Return [x, y] of the center of cell containing provided text 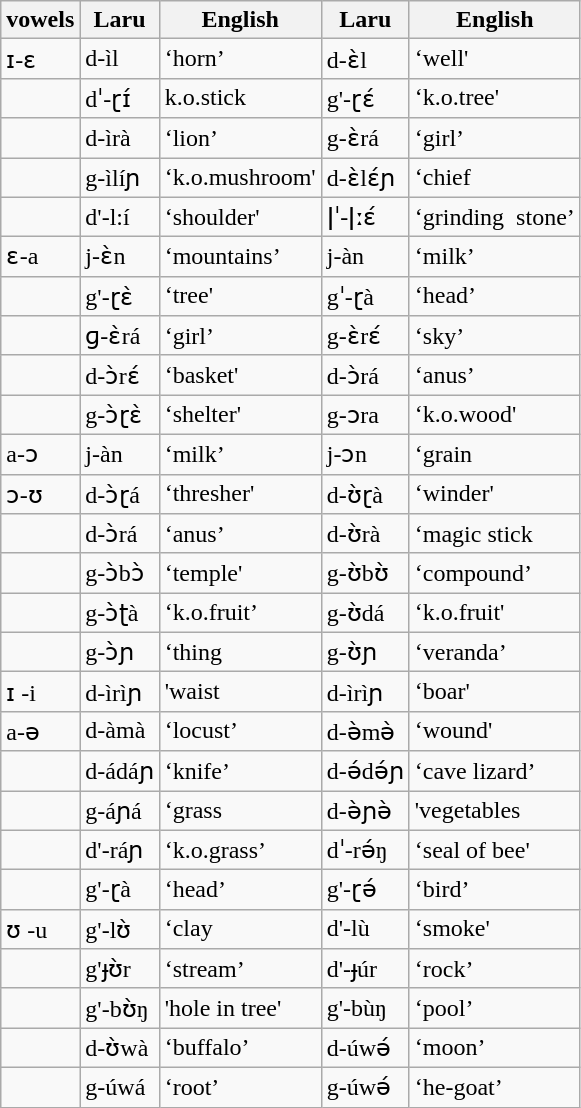
g'-ɽà [120, 890]
‘thresher' [240, 494]
dˈ-ɽɪ́ [120, 98]
d-ìl [120, 59]
‘k.o.fruit’ [240, 613]
‘mountains’ [240, 257]
d'-l:í [120, 217]
ɪ -i [40, 692]
‘grinding stone’ [494, 217]
'hole in tree' [240, 1008]
‘stream’ [240, 969]
‘knife’ [240, 771]
‘k.o.fruit' [494, 613]
‘root’ [240, 1087]
a-ə [40, 731]
‘buffalo’ [240, 1048]
‘well' [494, 59]
g-ɔ̀ɽɛ̀ [120, 415]
d-ə́də́ɲ [365, 771]
d-ɛ̀lɛ́ɲ [365, 178]
d'-ráɲ [120, 850]
‘bird’ [494, 890]
‘k.o.grass’ [240, 850]
d-àmà [120, 731]
g-ìlíɲ [120, 178]
‘magic stick [494, 534]
d-ɛ̀l [365, 59]
ʊ -u [40, 929]
‘he-goat’ [494, 1087]
g-ɔ̀ʈà [120, 613]
‘sky’ [494, 336]
d-ʊ̀rà [365, 534]
‘shelter' [240, 415]
ɡ-ɛ̀rá [120, 336]
g-ɛ̀rá [365, 138]
‘clay [240, 929]
‘boar' [494, 692]
g-ɔ̀ɲ [120, 652]
gˈ-ɽà [365, 296]
d'-lù [365, 929]
‘horn’ [240, 59]
d-ɔ̀rɛ́ [120, 375]
j-ɛ̀n [120, 257]
d-ə̀ɲə̀ [365, 810]
'waist [240, 692]
‘basket' [240, 375]
g-úwá [120, 1087]
g'-bùŋ [365, 1008]
‘moon’ [494, 1048]
d-ɔ̀ɽá [120, 494]
‘seal of bee' [494, 850]
‘shoulder' [240, 217]
‘lion’ [240, 138]
‘rock’ [494, 969]
d-ádáɲ [120, 771]
a-ɔ [40, 454]
g-áɲá [120, 810]
g-úwə́ [365, 1087]
g-ɛ̀rɛ́ [365, 336]
g'-lʊ̀ [120, 929]
‘winder' [494, 494]
‘temple' [240, 573]
g-ʊ̀ɲ [365, 652]
g'-ɽɛ́ [365, 98]
'vegetables [494, 810]
d-ʊ̀ɽà [365, 494]
vowels [40, 20]
‘grass [240, 810]
‘k.o.tree' [494, 98]
‘cave lizard’ [494, 771]
dˈ-rə́ŋ [365, 850]
g-ɔra [365, 415]
ɔ-ʊ [40, 494]
‘wound' [494, 731]
g-ʊ̀bʊ̀ [365, 573]
d-ʊ̀wà [120, 1048]
g'-bʊ̀ŋ [120, 1008]
‘tree' [240, 296]
d-ə̀mə̀ [365, 731]
g'ɟʊ̀r [120, 969]
‘chief [494, 178]
ɛ-a [40, 257]
‘thing [240, 652]
‘k.o.mushroom' [240, 178]
g-ɔ̀bɔ̀ [120, 573]
‘pool’ [494, 1008]
ɪ-ɛ [40, 59]
d-ìrà [120, 138]
‘locust’ [240, 731]
g'-ɽɛ̀ [120, 296]
g'-ɽə́ [365, 890]
‘grain [494, 454]
d'-ɟúr [365, 969]
‘veranda’ [494, 652]
g-ʊ̀dá [365, 613]
k.o.stick [240, 98]
ǀˈ-ǀːɛ́ [365, 217]
‘k.o.wood' [494, 415]
‘compound’ [494, 573]
d-úwə́ [365, 1048]
j-ɔn [365, 454]
‘smoke' [494, 929]
